Return (X, Y) of the center of cell containing provided text 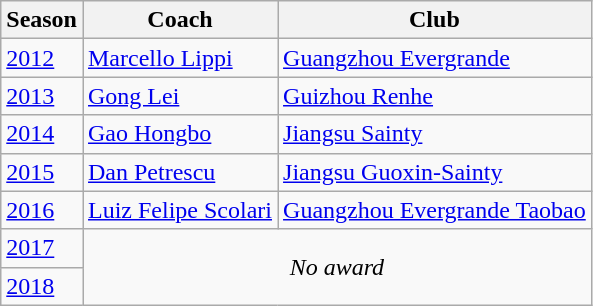
2012 (42, 58)
2018 (42, 286)
Jiangsu Guoxin-Sainty (435, 172)
Coach (180, 20)
2014 (42, 134)
2013 (42, 96)
Jiangsu Sainty (435, 134)
Guangzhou Evergrande Taobao (435, 210)
No award (336, 267)
2016 (42, 210)
2017 (42, 248)
Luiz Felipe Scolari (180, 210)
Marcello Lippi (180, 58)
Gao Hongbo (180, 134)
Dan Petrescu (180, 172)
2015 (42, 172)
Season (42, 20)
Guangzhou Evergrande (435, 58)
Gong Lei (180, 96)
Club (435, 20)
Guizhou Renhe (435, 96)
